Output the (x, y) coordinate of the center of the cell containing the given text.  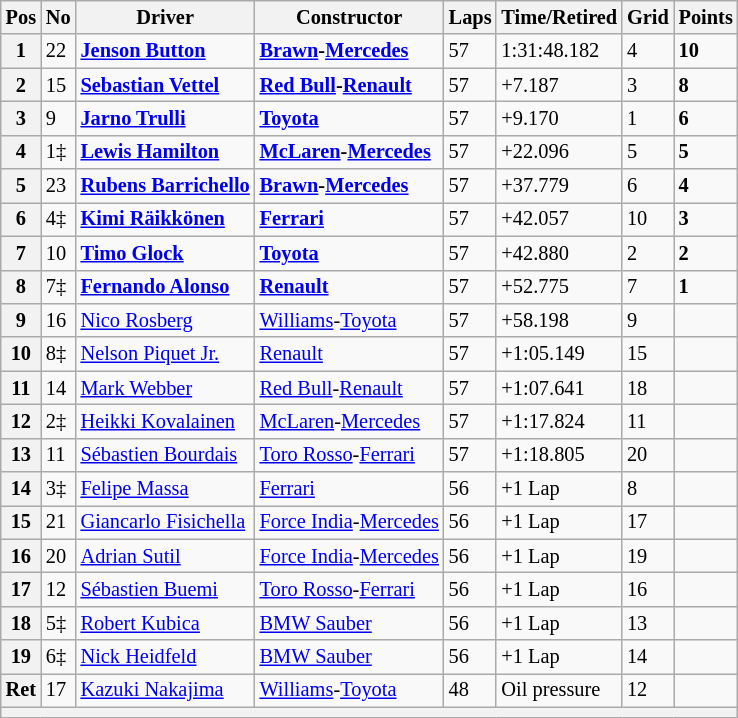
7‡ (58, 287)
Jenson Button (166, 51)
+58.198 (559, 320)
Robert Kubica (166, 623)
+1:17.824 (559, 421)
Nico Rosberg (166, 320)
Time/Retired (559, 17)
Sebastian Vettel (166, 85)
Mark Webber (166, 388)
8‡ (58, 354)
Nick Heidfeld (166, 657)
4‡ (58, 219)
+37.779 (559, 186)
Grid (648, 17)
Laps (470, 17)
Pos (21, 17)
48 (470, 690)
Nelson Piquet Jr. (166, 354)
+1:05.149 (559, 354)
1:31:48.182 (559, 51)
21 (58, 522)
+52.775 (559, 287)
+1:18.805 (559, 455)
Giancarlo Fisichella (166, 522)
+42.880 (559, 253)
Sébastien Bourdais (166, 455)
1‡ (58, 152)
Fernando Alonso (166, 287)
Felipe Massa (166, 489)
+1:07.641 (559, 388)
Oil pressure (559, 690)
No (58, 17)
Timo Glock (166, 253)
+42.057 (559, 219)
Points (706, 17)
22 (58, 51)
Lewis Hamilton (166, 152)
+9.170 (559, 118)
Jarno Trulli (166, 118)
Ret (21, 690)
Kazuki Nakajima (166, 690)
Sébastien Buemi (166, 589)
Driver (166, 17)
Adrian Sutil (166, 556)
Kimi Räikkönen (166, 219)
5‡ (58, 623)
Rubens Barrichello (166, 186)
6‡ (58, 657)
+7.187 (559, 85)
+22.096 (559, 152)
2‡ (58, 421)
Constructor (350, 17)
23 (58, 186)
3‡ (58, 489)
Heikki Kovalainen (166, 421)
